Determine the [X, Y] coordinate at the center of the cell enclosing the given text.  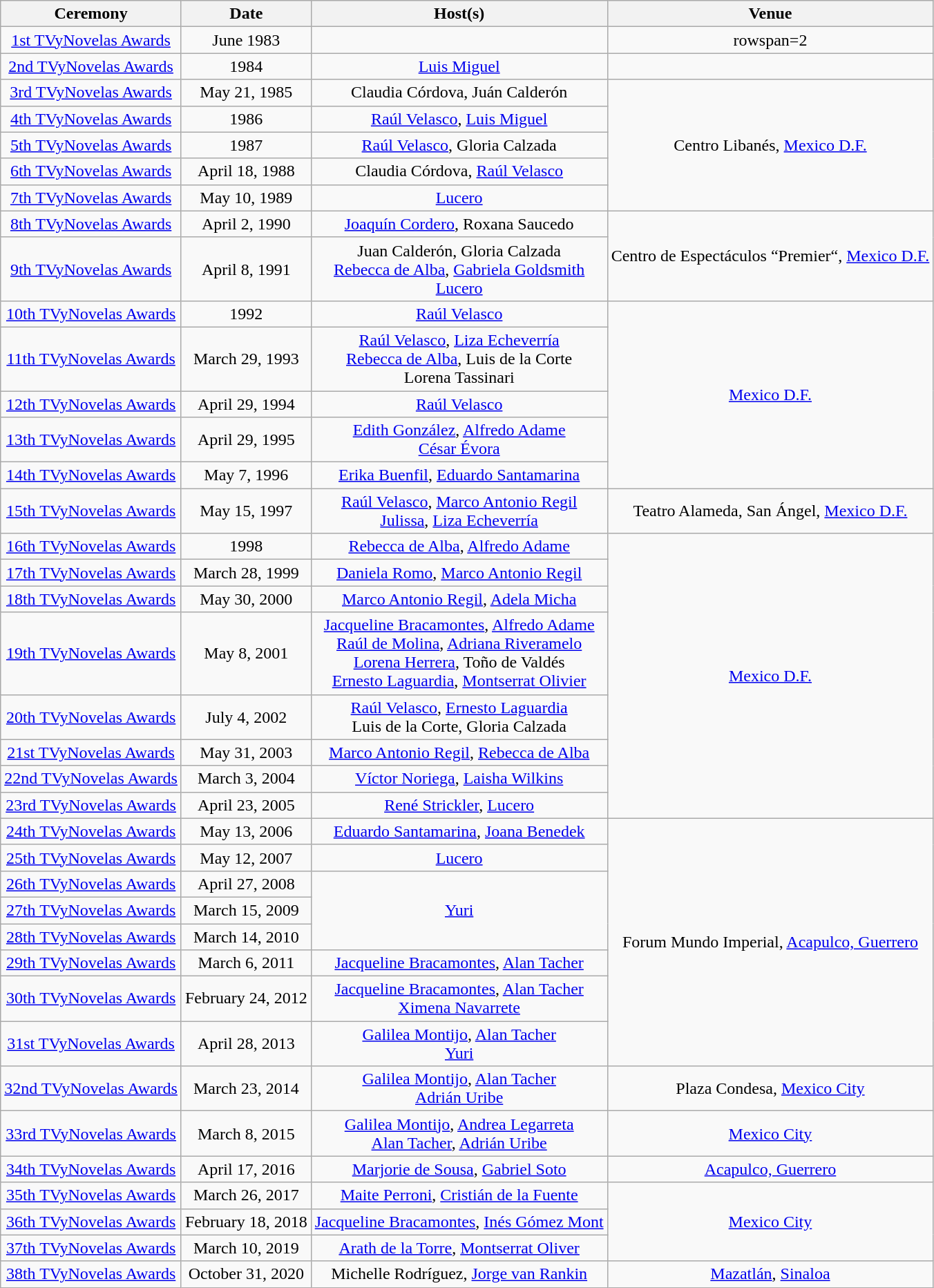
Jacqueline Bracamontes, Inés Gómez Mont [459, 1222]
13th TVyNovelas Awards [91, 439]
7th TVyNovelas Awards [91, 198]
Arath de la Torre, Montserrat Oliver [459, 1248]
Jacqueline Bracamontes, Alfredo Adame Raúl de Molina, Adriana Riveramelo Lorena Herrera, Toño de Valdés Ernesto Laguardia, Montserrat Olivier [459, 654]
Galilea Montijo, Andrea Legarreta Alan Tacher, Adrián Uribe [459, 1133]
March 23, 2014 [246, 1089]
1987 [246, 145]
March 29, 1993 [246, 359]
34th TVyNovelas Awards [91, 1169]
Daniela Romo, Marco Antonio Regil [459, 573]
Yuri [459, 910]
Víctor Noriega, Laisha Wilkins [459, 779]
March 28, 1999 [246, 573]
32nd TVyNovelas Awards [91, 1089]
Marco Antonio Regil, Rebecca de Alba [459, 752]
May 31, 2003 [246, 752]
April 2, 1990 [246, 224]
March 14, 2010 [246, 936]
Jacqueline Bracamontes, Alan Tacher [459, 963]
10th TVyNovelas Awards [91, 314]
17th TVyNovelas Awards [91, 573]
29th TVyNovelas Awards [91, 963]
Centro de Espectáculos “Premier“, Mexico D.F. [770, 256]
May 12, 2007 [246, 858]
Mazatlán, Sinaloa [770, 1274]
March 10, 2019 [246, 1248]
22nd TVyNovelas Awards [91, 779]
April 27, 2008 [246, 884]
Michelle Rodríguez, Jorge van Rankin [459, 1274]
Claudia Córdova, Juán Calderón [459, 93]
Luis Miguel [459, 66]
37th TVyNovelas Awards [91, 1248]
33rd TVyNovelas Awards [91, 1133]
Erika Buenfil, Eduardo Santamarina [459, 475]
April 17, 2016 [246, 1169]
Venue [770, 14]
Jacqueline Bracamontes, Alan Tacher Ximena Navarrete [459, 999]
1986 [246, 119]
23rd TVyNovelas Awards [91, 805]
15th TVyNovelas Awards [91, 511]
May 30, 2000 [246, 599]
25th TVyNovelas Awards [91, 858]
April 29, 1994 [246, 404]
1984 [246, 66]
February 18, 2018 [246, 1222]
René Strickler, Lucero [459, 805]
Maite Perroni, Cristián de la Fuente [459, 1195]
July 4, 2002 [246, 717]
May 7, 1996 [246, 475]
Juan Calderón, Gloria CalzadaRebecca de Alba, Gabriela Goldsmith Lucero [459, 269]
Acapulco, Guerrero [770, 1169]
February 24, 2012 [246, 999]
March 6, 2011 [246, 963]
16th TVyNovelas Awards [91, 547]
38th TVyNovelas Awards [91, 1274]
18th TVyNovelas Awards [91, 599]
Plaza Condesa, Mexico City [770, 1089]
Raúl Velasco, Gloria Calzada [459, 145]
Teatro Alameda, San Ángel, Mexico D.F. [770, 511]
Edith González, Alfredo Adame César Évora [459, 439]
April 23, 2005 [246, 805]
October 31, 2020 [246, 1274]
3rd TVyNovelas Awards [91, 93]
Raúl Velasco, Marco Antonio Regil Julissa, Liza Echeverría [459, 511]
14th TVyNovelas Awards [91, 475]
Galilea Montijo, Alan Tacher Yuri [459, 1043]
March 3, 2004 [246, 779]
March 8, 2015 [246, 1133]
May 21, 1985 [246, 93]
Host(s) [459, 14]
April 18, 1988 [246, 171]
Date [246, 14]
April 29, 1995 [246, 439]
2nd TVyNovelas Awards [91, 66]
Claudia Córdova, Raúl Velasco [459, 171]
May 13, 2006 [246, 831]
35th TVyNovelas Awards [91, 1195]
Galilea Montijo, Alan Tacher Adrián Uribe [459, 1089]
1st TVyNovelas Awards [91, 40]
Eduardo Santamarina, Joana Benedek [459, 831]
28th TVyNovelas Awards [91, 936]
Marjorie de Sousa, Gabriel Soto [459, 1169]
26th TVyNovelas Awards [91, 884]
Forum Mundo Imperial, Acapulco, Guerrero [770, 942]
March 15, 2009 [246, 910]
31st TVyNovelas Awards [91, 1043]
19th TVyNovelas Awards [91, 654]
Joaquín Cordero, Roxana Saucedo [459, 224]
8th TVyNovelas Awards [91, 224]
11th TVyNovelas Awards [91, 359]
12th TVyNovelas Awards [91, 404]
rowspan=2 [770, 40]
Ceremony [91, 14]
5th TVyNovelas Awards [91, 145]
Raúl Velasco, Ernesto Laguardia Luis de la Corte, Gloria Calzada [459, 717]
Centro Libanés, Mexico D.F. [770, 145]
21st TVyNovelas Awards [91, 752]
March 26, 2017 [246, 1195]
Rebecca de Alba, Alfredo Adame [459, 547]
May 10, 1989 [246, 198]
9th TVyNovelas Awards [91, 269]
Raúl Velasco, Luis Miguel [459, 119]
30th TVyNovelas Awards [91, 999]
4th TVyNovelas Awards [91, 119]
Raúl Velasco, Liza Echeverría Rebecca de Alba, Luis de la Corte Lorena Tassinari [459, 359]
April 28, 2013 [246, 1043]
20th TVyNovelas Awards [91, 717]
May 15, 1997 [246, 511]
Marco Antonio Regil, Adela Micha [459, 599]
6th TVyNovelas Awards [91, 171]
1992 [246, 314]
27th TVyNovelas Awards [91, 910]
April 8, 1991 [246, 269]
May 8, 2001 [246, 654]
June 1983 [246, 40]
24th TVyNovelas Awards [91, 831]
36th TVyNovelas Awards [91, 1222]
1998 [246, 547]
